Determine the (X, Y) coordinate at the center of the cell enclosing the given text.  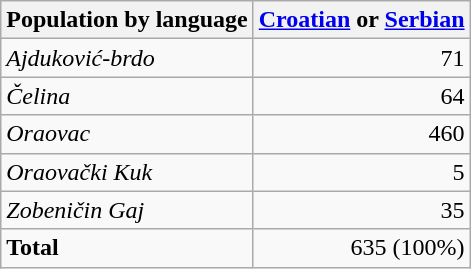
64 (362, 96)
635 (100%) (362, 248)
35 (362, 210)
Oraovački Kuk (127, 172)
Croatian or Serbian (362, 20)
5 (362, 172)
460 (362, 134)
Čelina (127, 96)
71 (362, 58)
Ajduković-brdo (127, 58)
Population by language (127, 20)
Zobeničin Gaj (127, 210)
Total (127, 248)
Oraovac (127, 134)
